Search for the cell housing the specified text and yield its (x, y) center coordinate. 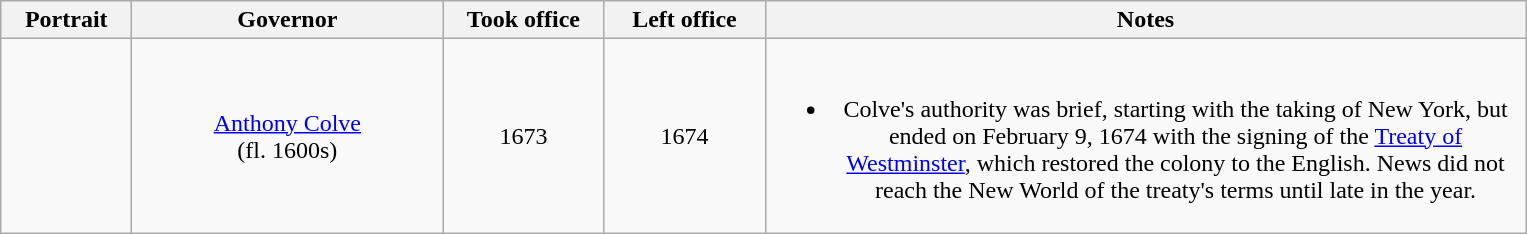
1674 (684, 136)
Left office (684, 20)
Governor (288, 20)
Anthony Colve (fl. 1600s) (288, 136)
1673 (524, 136)
Portrait (66, 20)
Took office (524, 20)
Notes (1146, 20)
